Scan for the cell matching the given text and deliver its (x, y) coordinate at center. 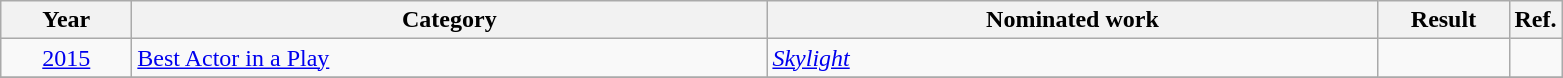
Skylight (1072, 58)
Ref. (1536, 20)
Best Actor in a Play (450, 58)
Nominated work (1072, 20)
Category (450, 20)
2015 (66, 58)
Result (1444, 20)
Year (66, 20)
